Locate the cell with the specified text and output its [x, y] center coordinate. 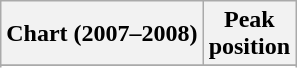
Peakposition [249, 34]
Chart (2007–2008) [102, 34]
